For the text-containing cell, return its midpoint in (X, Y) coordinate format. 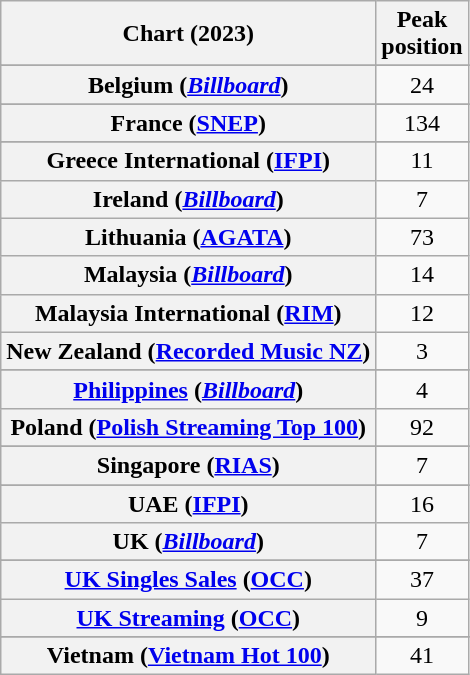
41 (422, 656)
UK Streaming (OCC) (188, 618)
16 (422, 503)
14 (422, 275)
Singapore (RIAS) (188, 465)
New Zealand (Recorded Music NZ) (188, 351)
Poland (Polish Streaming Top 100) (188, 427)
92 (422, 427)
Belgium (Billboard) (188, 85)
UAE (IFPI) (188, 503)
UK Singles Sales (OCC) (188, 580)
Ireland (Billboard) (188, 199)
9 (422, 618)
73 (422, 237)
Chart (2023) (188, 34)
4 (422, 389)
Peakposition (422, 34)
24 (422, 85)
37 (422, 580)
12 (422, 313)
France (SNEP) (188, 123)
Malaysia (Billboard) (188, 275)
3 (422, 351)
UK (Billboard) (188, 542)
Philippines (Billboard) (188, 389)
Malaysia International (RIM) (188, 313)
134 (422, 123)
Greece International (IFPI) (188, 161)
Lithuania (AGATA) (188, 237)
11 (422, 161)
Vietnam (Vietnam Hot 100) (188, 656)
